From the cell containing the given text, extract its center point as [x, y] coordinate. 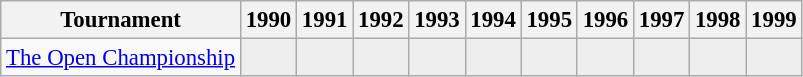
Tournament [121, 20]
1997 [661, 20]
1996 [605, 20]
1995 [549, 20]
1994 [493, 20]
1990 [268, 20]
1991 [325, 20]
1999 [774, 20]
1998 [718, 20]
1993 [437, 20]
1992 [381, 20]
The Open Championship [121, 58]
